From the cell containing the given text, extract its center point as [x, y] coordinate. 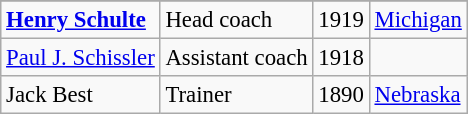
Nebraska [418, 95]
Henry Schulte [80, 20]
Paul J. Schissler [80, 58]
1919 [341, 20]
1890 [341, 95]
Assistant coach [236, 58]
Head coach [236, 20]
Trainer [236, 95]
Jack Best [80, 95]
Michigan [418, 20]
1918 [341, 58]
